Return the [x, y] coordinate for the center point of the cell that contains the specified text.  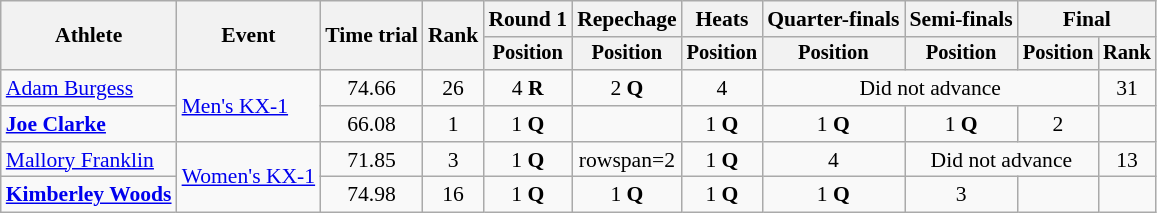
26 [454, 88]
Final [1087, 19]
2 [1058, 124]
Semi-finals [962, 19]
Time trial [372, 36]
16 [454, 195]
Adam Burgess [89, 88]
66.08 [372, 124]
Repechage [627, 19]
Athlete [89, 36]
Women's KX-1 [249, 178]
4 R [528, 88]
74.98 [372, 195]
Joe Clarke [89, 124]
Quarter-finals [833, 19]
Men's KX-1 [249, 106]
Mallory Franklin [89, 160]
2 Q [627, 88]
rowspan=2 [627, 160]
Kimberley Woods [89, 195]
Heats [722, 19]
31 [1127, 88]
1 [454, 124]
Event [249, 36]
74.66 [372, 88]
Round 1 [528, 19]
13 [1127, 160]
71.85 [372, 160]
